Capture the cell that displays the provided text and extract its [x, y] central coordinate. 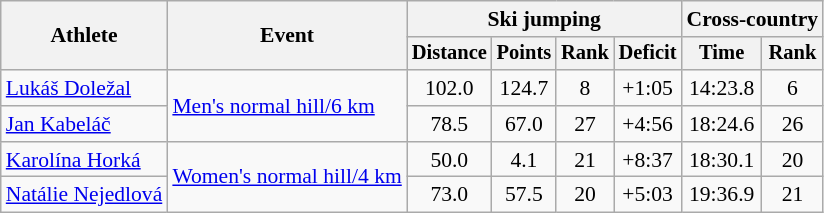
57.5 [524, 195]
Ski jumping [544, 19]
102.0 [450, 88]
78.5 [450, 124]
73.0 [450, 195]
6 [792, 88]
67.0 [524, 124]
Lukáš Doležal [84, 88]
124.7 [524, 88]
14:23.8 [721, 88]
+8:37 [648, 160]
27 [585, 124]
18:24.6 [721, 124]
Karolína Horká [84, 160]
4.1 [524, 160]
Deficit [648, 54]
Points [524, 54]
Athlete [84, 36]
Distance [450, 54]
26 [792, 124]
Jan Kabeláč [84, 124]
19:36.9 [721, 195]
Cross-country [752, 19]
Women's normal hill/4 km [287, 178]
8 [585, 88]
18:30.1 [721, 160]
+5:03 [648, 195]
+1:05 [648, 88]
+4:56 [648, 124]
Natálie Nejedlová [84, 195]
Time [721, 54]
Event [287, 36]
Men's normal hill/6 km [287, 106]
50.0 [450, 160]
